Return [x, y] of the center of cell containing provided text 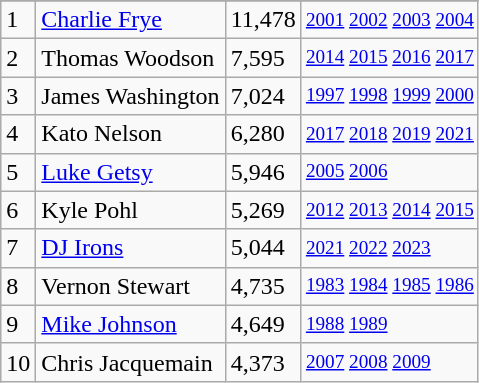
10 [18, 362]
2014 2015 2016 2017 [390, 58]
1983 1984 1985 1986 [390, 286]
Kyle Pohl [130, 210]
3 [18, 96]
4 [18, 134]
4,735 [263, 286]
Thomas Woodson [130, 58]
James Washington [130, 96]
7,024 [263, 96]
2017 2018 2019 2021 [390, 134]
5,946 [263, 172]
2005 2006 [390, 172]
Mike Johnson [130, 324]
5,269 [263, 210]
1997 1998 1999 2000 [390, 96]
Kato Nelson [130, 134]
1988 1989 [390, 324]
5,044 [263, 248]
2 [18, 58]
6 [18, 210]
Charlie Frye [130, 20]
2012 2013 2014 2015 [390, 210]
8 [18, 286]
5 [18, 172]
2007 2008 2009 [390, 362]
2021 2022 2023 [390, 248]
DJ Irons [130, 248]
2001 2002 2003 2004 [390, 20]
4,373 [263, 362]
7 [18, 248]
Chris Jacquemain [130, 362]
Luke Getsy [130, 172]
7,595 [263, 58]
6,280 [263, 134]
1 [18, 20]
4,649 [263, 324]
Vernon Stewart [130, 286]
9 [18, 324]
11,478 [263, 20]
